Provide the [x, y] coordinate of the cell's center where the given text is located.  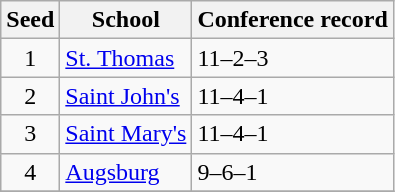
Augsburg [126, 172]
11–2–3 [292, 58]
St. Thomas [126, 58]
3 [30, 134]
2 [30, 96]
Saint Mary's [126, 134]
4 [30, 172]
Saint John's [126, 96]
School [126, 20]
1 [30, 58]
9–6–1 [292, 172]
Conference record [292, 20]
Seed [30, 20]
